Find where the given text appears and provide that cell's center as (X, Y) coordinate. 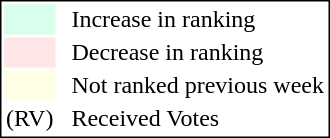
Received Votes (198, 119)
Decrease in ranking (198, 53)
(RV) (29, 119)
Increase in ranking (198, 19)
Not ranked previous week (198, 85)
